Determine the [x, y] coordinate at the center of the cell enclosing the given text.  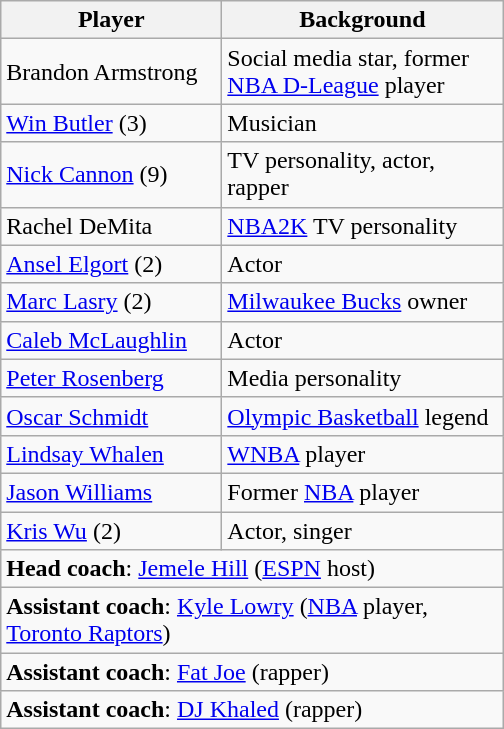
Assistant coach: DJ Khaled (rapper) [252, 710]
Oscar Schmidt [112, 416]
Nick Cannon (9) [112, 174]
Background [362, 20]
NBA2K TV personality [362, 226]
Head coach: Jemele Hill (ESPN host) [252, 569]
Caleb McLaughlin [112, 340]
Player [112, 20]
Marc Lasry (2) [112, 302]
Musician [362, 123]
Peter Rosenberg [112, 378]
Assistant coach: Kyle Lowry (NBA player, Toronto Raptors) [252, 620]
Brandon Armstrong [112, 72]
Ansel Elgort (2) [112, 264]
Media personality [362, 378]
Actor, singer [362, 531]
Social media star, former NBA D-League player [362, 72]
Win Butler (3) [112, 123]
Jason Williams [112, 492]
Lindsay Whalen [112, 454]
Rachel DeMita [112, 226]
WNBA player [362, 454]
Former NBA player [362, 492]
Milwaukee Bucks owner [362, 302]
Olympic Basketball legend [362, 416]
TV personality, actor, rapper [362, 174]
Kris Wu (2) [112, 531]
Assistant coach: Fat Joe (rapper) [252, 672]
